Identify which cell holds the provided text, then report its [x, y] central coordinate. 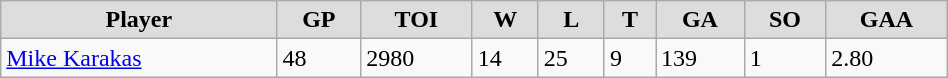
9 [630, 58]
TOI [416, 20]
W [505, 20]
48 [319, 58]
2.80 [887, 58]
GP [319, 20]
T [630, 20]
GA [700, 20]
1 [784, 58]
Mike Karakas [139, 58]
L [571, 20]
2980 [416, 58]
SO [784, 20]
Player [139, 20]
GAA [887, 20]
25 [571, 58]
14 [505, 58]
139 [700, 58]
